From the cell containing the given text, extract its center point as (x, y) coordinate. 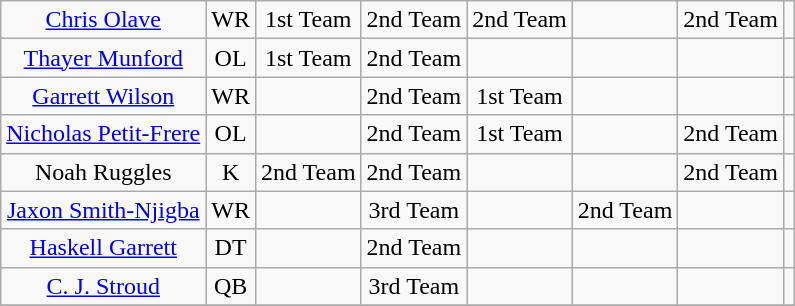
K (231, 172)
Haskell Garrett (104, 248)
Thayer Munford (104, 58)
Garrett Wilson (104, 96)
C. J. Stroud (104, 286)
Chris Olave (104, 20)
Jaxon Smith-Njigba (104, 210)
Noah Ruggles (104, 172)
QB (231, 286)
Nicholas Petit-Frere (104, 134)
DT (231, 248)
